Find where the given text appears and provide that cell's center as (X, Y) coordinate. 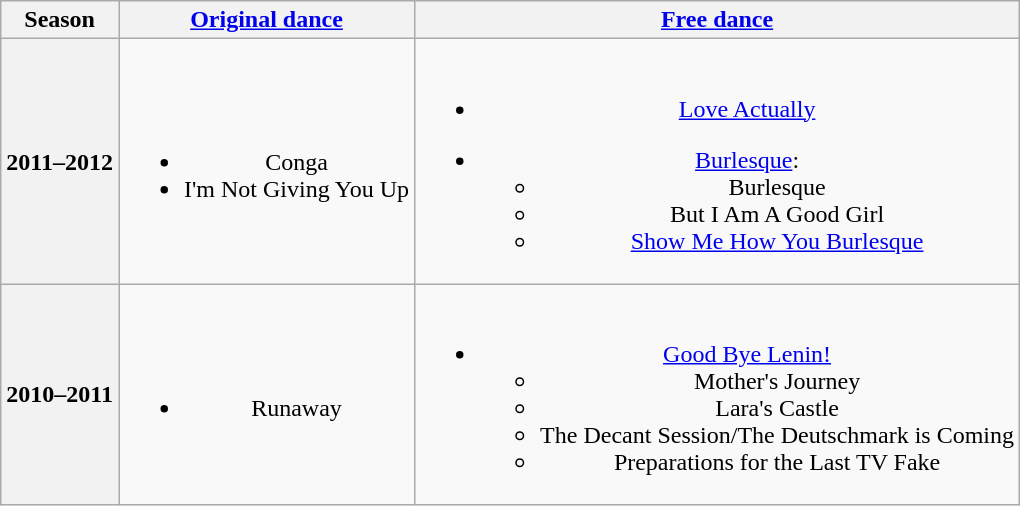
2011–2012 (60, 162)
Season (60, 20)
Conga I'm Not Giving You Up (266, 162)
2010–2011 (60, 394)
Free dance (718, 20)
Original dance (266, 20)
Good Bye Lenin!Mother's JourneyLara's CastleThe Decant Session/The Deutschmark is ComingPreparations for the Last TV Fake (718, 394)
Runaway (266, 394)
Love ActuallyBurlesque:Burlesque But I Am A Good Girl Show Me How You Burlesque (718, 162)
